Output the [X, Y] coordinate of the center of the cell containing the given text.  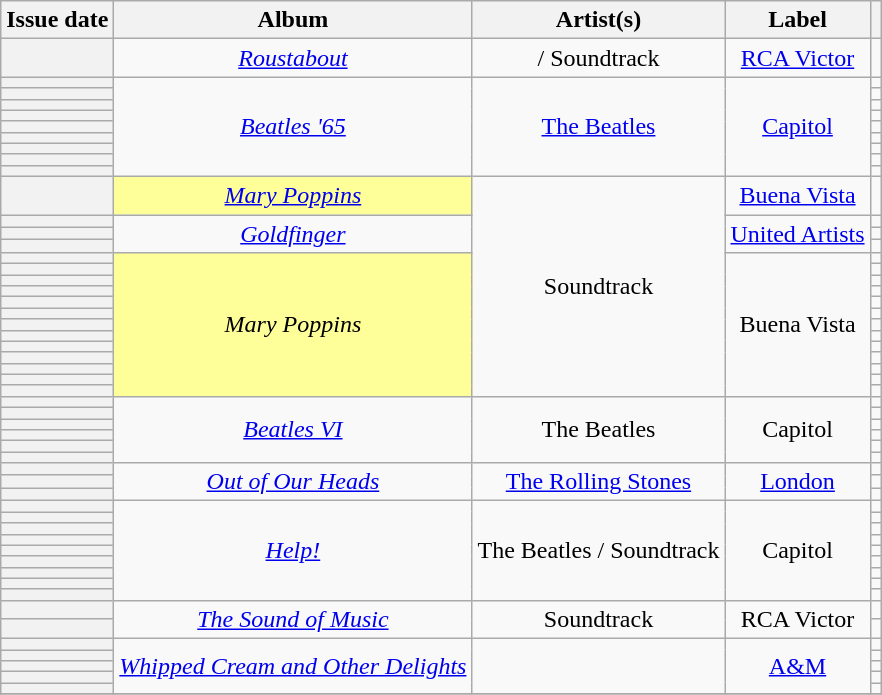
The Beatles / Soundtrack [598, 551]
Goldfinger [293, 233]
Artist(s) [598, 20]
/ Soundtrack [598, 58]
Whipped Cream and Other Delights [293, 666]
A&M [798, 666]
Album [293, 20]
Label [798, 20]
The Sound of Music [293, 619]
London [798, 482]
The Rolling Stones [598, 482]
Issue date [58, 20]
United Artists [798, 233]
Beatles VI [293, 429]
Out of Our Heads [293, 482]
Help! [293, 551]
Beatles '65 [293, 127]
Roustabout [293, 58]
